Extract the (x, y) coordinate from the center of the cell holding the provided text.  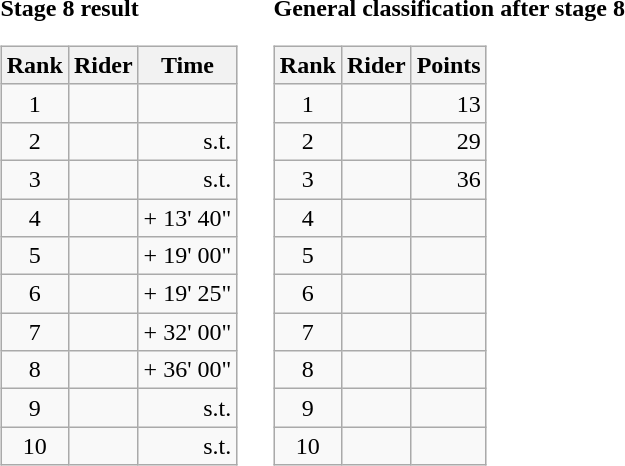
Points (448, 65)
+ 13' 40" (188, 217)
+ 19' 00" (188, 256)
36 (448, 179)
+ 19' 25" (188, 294)
29 (448, 141)
+ 36' 00" (188, 370)
+ 32' 00" (188, 332)
Time (188, 65)
13 (448, 103)
